Scan for the cell matching the given text and deliver its (x, y) coordinate at center. 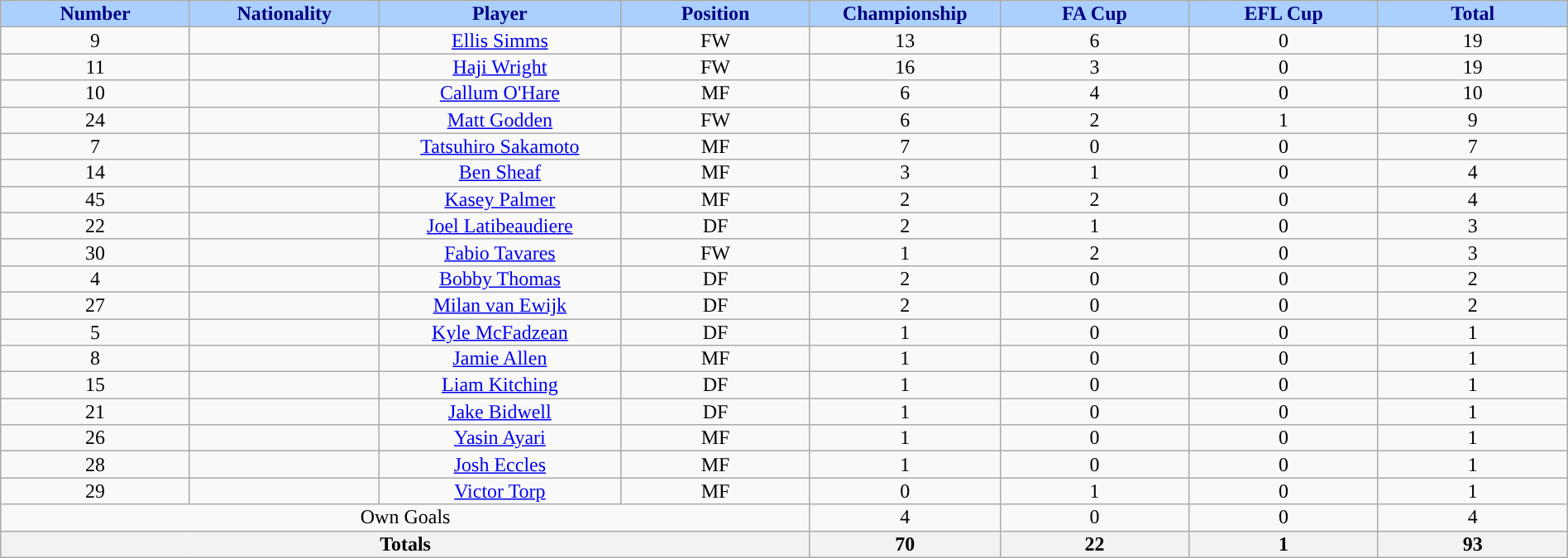
Championship (905, 14)
Jamie Allen (500, 359)
24 (96, 120)
70 (905, 544)
Callum O'Hare (500, 93)
Victor Torp (500, 491)
Kyle McFadzean (500, 332)
EFL Cup (1284, 14)
14 (96, 173)
Total (1472, 14)
5 (96, 332)
16 (905, 67)
Matt Godden (500, 120)
Kasey Palmer (500, 199)
30 (96, 252)
Tatsuhiro Sakamoto (500, 146)
Jake Bidwell (500, 412)
Position (716, 14)
93 (1472, 544)
Milan van Ewijk (500, 305)
Fabio Tavares (500, 252)
29 (96, 491)
Ellis Simms (500, 41)
Yasin Ayari (500, 438)
26 (96, 438)
Bobby Thomas (500, 279)
13 (905, 41)
Own Goals (405, 517)
Nationality (284, 14)
Josh Eccles (500, 465)
Number (96, 14)
Liam Kitching (500, 385)
8 (96, 359)
21 (96, 412)
Totals (405, 544)
Player (500, 14)
15 (96, 385)
28 (96, 465)
Haji Wright (500, 67)
27 (96, 305)
FA Cup (1095, 14)
Ben Sheaf (500, 173)
11 (96, 67)
Joel Latibeaudiere (500, 226)
45 (96, 199)
